Search for the cell housing the specified text and yield its (X, Y) center coordinate. 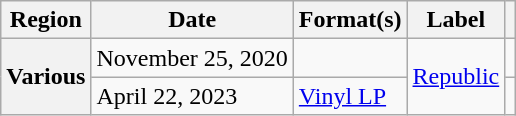
Vinyl LP (350, 96)
Region (46, 20)
April 22, 2023 (192, 96)
Label (456, 20)
November 25, 2020 (192, 58)
Various (46, 77)
Format(s) (350, 20)
Date (192, 20)
Republic (456, 77)
